Pinpoint the cell where the given text exists, returning its [X, Y] midpoint coordinate. 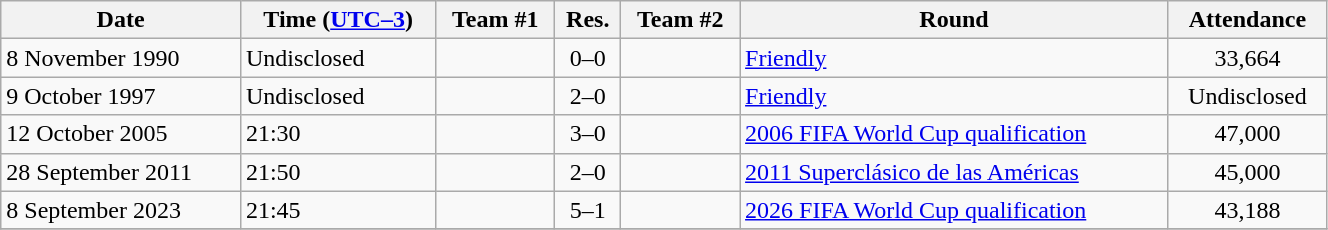
43,188 [1247, 210]
Round [954, 20]
21:50 [338, 172]
28 September 2011 [121, 172]
Date [121, 20]
21:30 [338, 134]
45,000 [1247, 172]
8 September 2023 [121, 210]
Team #1 [496, 20]
33,664 [1247, 58]
Team #2 [680, 20]
9 October 1997 [121, 96]
3–0 [588, 134]
12 October 2005 [121, 134]
21:45 [338, 210]
0–0 [588, 58]
2026 FIFA World Cup qualification [954, 210]
Time (UTC–3) [338, 20]
47,000 [1247, 134]
2011 Superclásico de las Américas [954, 172]
Res. [588, 20]
8 November 1990 [121, 58]
Attendance [1247, 20]
5–1 [588, 210]
2006 FIFA World Cup qualification [954, 134]
